Provide the (x, y) coordinate of the cell's center where the given text is located.  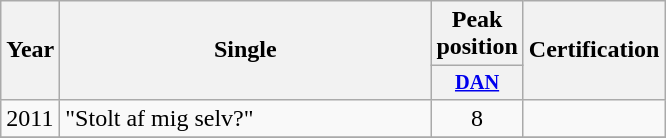
2011 (30, 118)
Certification (594, 50)
"Stolt af mig selv?" (246, 118)
Single (246, 50)
Year (30, 50)
DAN (477, 83)
8 (477, 118)
Peak position (477, 34)
